Return the [X, Y] coordinate for the center point of the cell that contains the specified text.  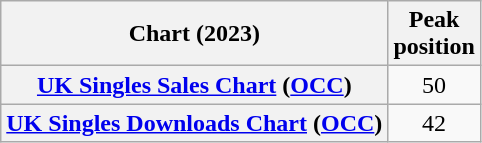
50 [434, 85]
42 [434, 123]
UK Singles Downloads Chart (OCC) [194, 123]
Chart (2023) [194, 34]
UK Singles Sales Chart (OCC) [194, 85]
Peakposition [434, 34]
